Scan for the cell matching the given text and deliver its [X, Y] coordinate at center. 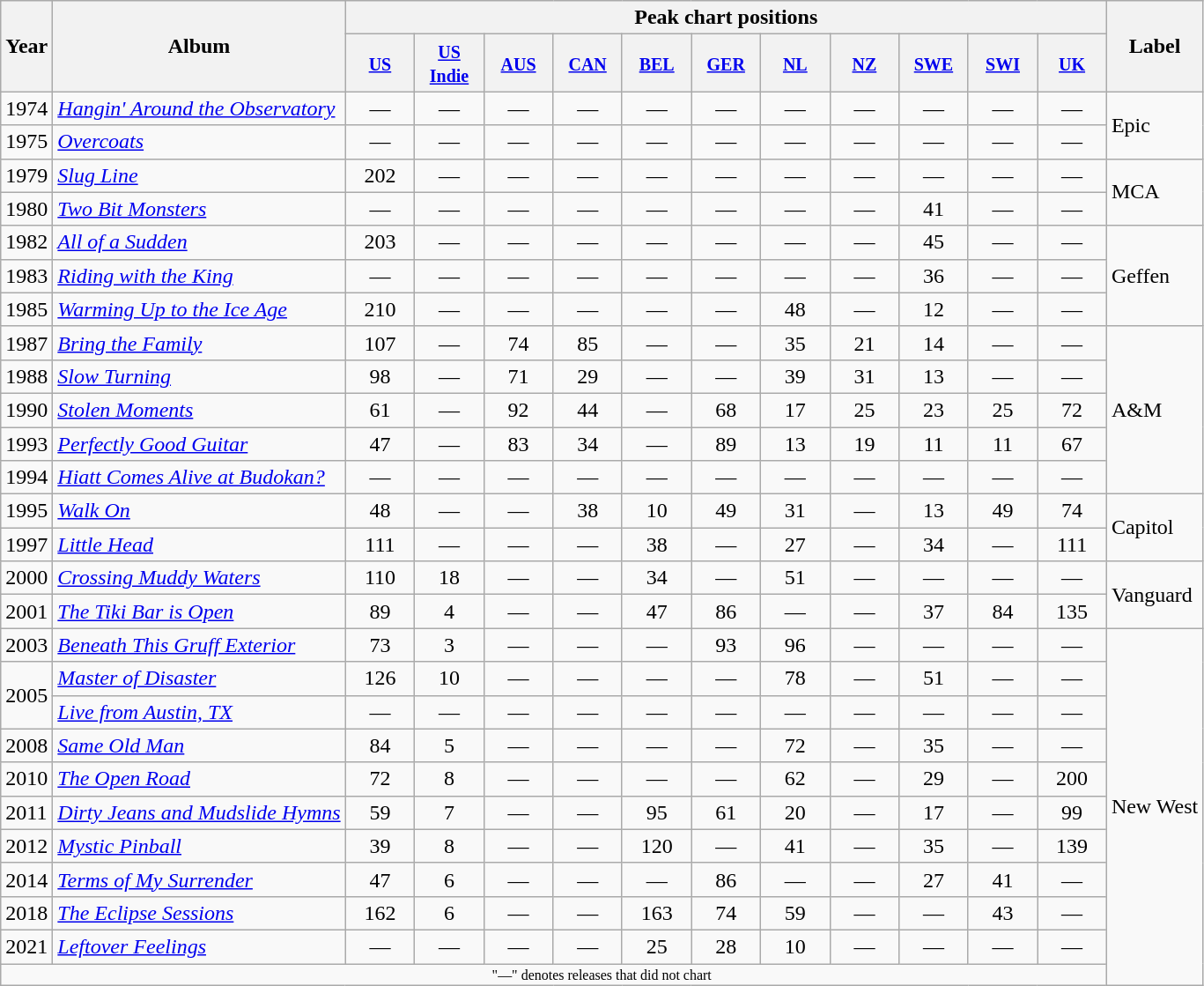
18 [449, 578]
SWE [934, 63]
A&M [1154, 410]
23 [934, 410]
4 [449, 612]
Stolen Moments [199, 410]
Year [26, 46]
2000 [26, 578]
126 [380, 678]
1983 [26, 276]
Peak chart positions [726, 18]
The Eclipse Sessions [199, 913]
"—" denotes releases that did not chart [602, 975]
200 [1073, 779]
1985 [26, 309]
Little Head [199, 545]
Overcoats [199, 142]
28 [726, 946]
2012 [26, 846]
SWI [1002, 63]
2011 [26, 812]
Same Old Man [199, 745]
21 [865, 343]
73 [380, 645]
99 [1073, 812]
210 [380, 309]
AUS [518, 63]
202 [380, 175]
The Tiki Bar is Open [199, 612]
UK [1073, 63]
5 [449, 745]
96 [796, 645]
62 [796, 779]
78 [796, 678]
Mystic Pinball [199, 846]
CAN [588, 63]
Vanguard [1154, 595]
Bring the Family [199, 343]
1982 [26, 242]
Slow Turning [199, 376]
Riding with the King [199, 276]
Live from Austin, TX [199, 712]
1979 [26, 175]
Leftover Feelings [199, 946]
12 [934, 309]
36 [934, 276]
2008 [26, 745]
107 [380, 343]
The Open Road [199, 779]
Hangin' Around the Observatory [199, 108]
162 [380, 913]
44 [588, 410]
1988 [26, 376]
2010 [26, 779]
Label [1154, 46]
1997 [26, 545]
Hiatt Comes Alive at Budokan? [199, 478]
GER [726, 63]
NZ [865, 63]
MCA [1154, 192]
Geffen [1154, 276]
All of a Sudden [199, 242]
139 [1073, 846]
Dirty Jeans and Mudslide Hymns [199, 812]
US [380, 63]
New West [1154, 807]
98 [380, 376]
45 [934, 242]
2018 [26, 913]
92 [518, 410]
14 [934, 343]
7 [449, 812]
Slug Line [199, 175]
71 [518, 376]
Terms of My Surrender [199, 879]
163 [657, 913]
Two Bit Monsters [199, 209]
135 [1073, 612]
93 [726, 645]
2001 [26, 612]
2021 [26, 946]
43 [1002, 913]
Album [199, 46]
37 [934, 612]
110 [380, 578]
1980 [26, 209]
1993 [26, 443]
Capitol [1154, 528]
US Indie [449, 63]
83 [518, 443]
Perfectly Good Guitar [199, 443]
Warming Up to the Ice Age [199, 309]
1995 [26, 511]
Epic [1154, 125]
19 [865, 443]
2005 [26, 695]
203 [380, 242]
3 [449, 645]
67 [1073, 443]
1974 [26, 108]
120 [657, 846]
Crossing Muddy Waters [199, 578]
95 [657, 812]
2014 [26, 879]
1975 [26, 142]
1987 [26, 343]
NL [796, 63]
Beneath This Gruff Exterior [199, 645]
1994 [26, 478]
20 [796, 812]
85 [588, 343]
2003 [26, 645]
68 [726, 410]
Walk On [199, 511]
1990 [26, 410]
BEL [657, 63]
Master of Disaster [199, 678]
